Provide the (X, Y) coordinate of the cell's center where the given text is located.  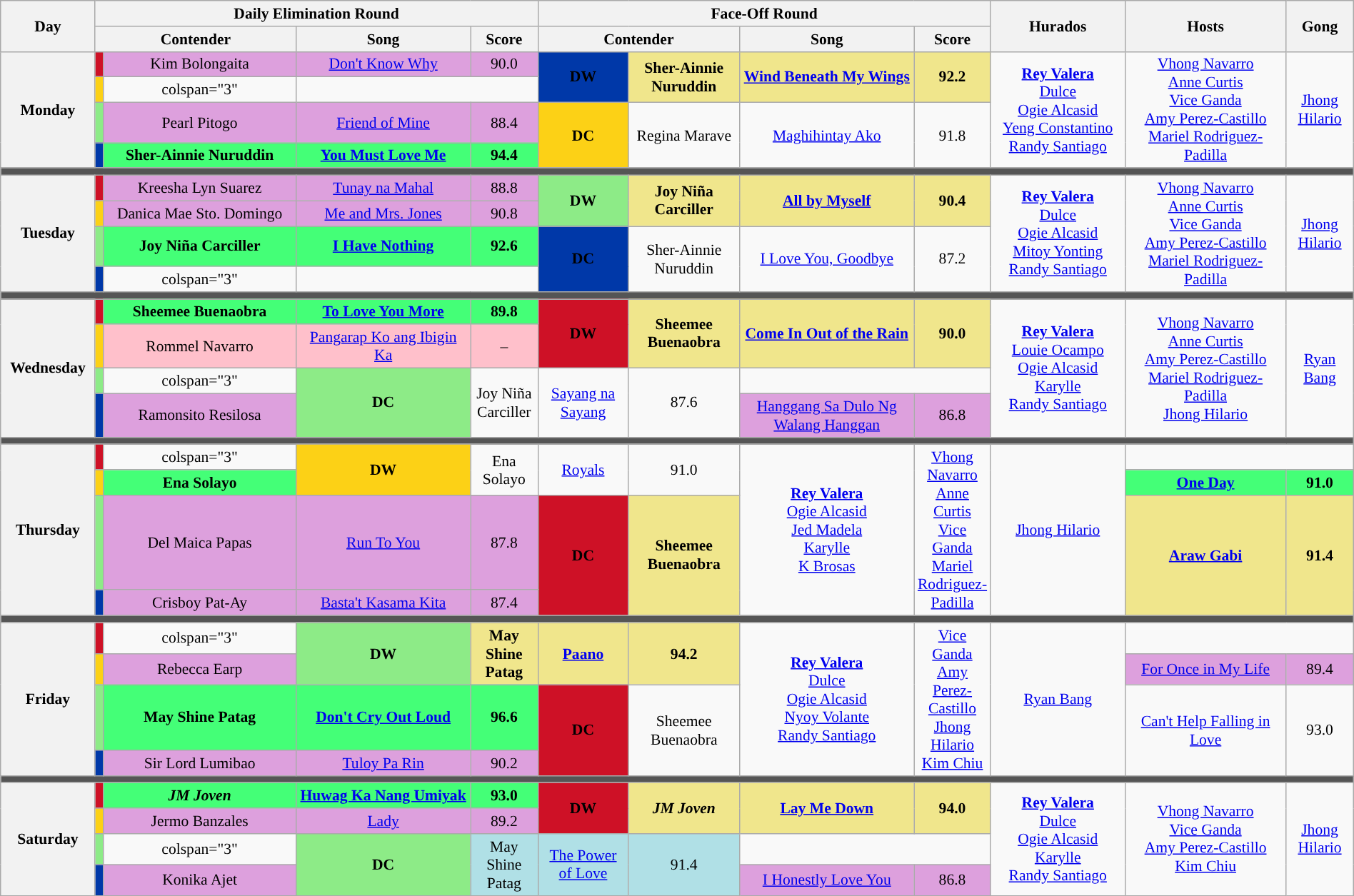
88.8 (504, 188)
Tuloy Pa Rin (383, 763)
92.6 (504, 246)
Vhong NavarroAnne CurtisVice GandaMariel Rodriguez-Padilla (953, 530)
89.2 (504, 821)
Run To You (383, 543)
One Day (1205, 483)
94.4 (504, 156)
Sayang na Sayang (583, 403)
Rey ValeraDulceOgie AlcasidYeng ConstantinoRandy Santiago (1058, 110)
Tuesday (48, 234)
Araw Gabi (1205, 555)
92.2 (953, 77)
I Have Nothing (383, 246)
88.4 (504, 123)
Hosts (1205, 26)
Hurados (1058, 26)
Danica Mae Sto. Domingo (199, 213)
Del Maica Papas (199, 543)
Basta't Kasama Kita (383, 603)
Regina Marave (684, 136)
Come In Out of the Rain (827, 334)
90.2 (504, 763)
Me and Mrs. Jones (383, 213)
Rey ValeraDulceOgie AlcasidKarylleRandy Santiago (1058, 840)
Rommel Navarro (199, 347)
Friday (48, 699)
I Love You, Goodbye (827, 259)
Pearl Pitogo (199, 123)
Rebecca Earp (199, 670)
94.2 (684, 654)
Don't Cry Out Loud (383, 718)
Rey ValeraDulceOgie AlcasidMitoy YontingRandy Santiago (1058, 234)
‒ (504, 347)
All by Myself (827, 201)
Friend of Mine (383, 123)
Rey ValeraOgie AlcasidJed MadelaKarylleK Brosas (827, 530)
Wind Beneath My Wings (827, 77)
Lay Me Down (827, 808)
89.4 (1320, 670)
The Power of Love (583, 865)
Kim Bolongaita (199, 64)
Day (48, 26)
I Honestly Love You (827, 880)
Lady (383, 821)
96.6 (504, 718)
Rey ValeraLouie OcampoOgie AlcasidKarylleRandy Santiago (1058, 368)
Crisboy Pat-Ay (199, 603)
Ramonsito Resilosa (199, 416)
Gong (1320, 26)
Konika Ajet (199, 880)
94.0 (953, 808)
89.8 (504, 312)
To Love You More (383, 312)
Sir Lord Lumibao (199, 763)
Rey ValeraDulceOgie AlcasidNyoy VolanteRandy Santiago (827, 699)
Thursday (48, 530)
Hanggang Sa Dulo Ng Walang Hanggan (827, 416)
90.4 (953, 201)
Vice GandaAmy Perez-CastilloJhong HilarioKim Chiu (953, 699)
Monday (48, 110)
Face-Off Round (764, 14)
87.8 (504, 543)
87.2 (953, 259)
Maghihintay Ako (827, 136)
For Once in My Life (1205, 670)
Huwag Ka Nang Umiyak (383, 796)
Tunay na Mahal (383, 188)
Don't Know Why (383, 64)
Paano (583, 654)
Royals (583, 470)
Wednesday (48, 368)
87.6 (684, 403)
90.8 (504, 213)
Daily Elimination Round (316, 14)
Pangarap Ko ang Ibigin Ka (383, 347)
Saturday (48, 840)
Vhong NavarroAnne CurtisAmy Perez-CastilloMariel Rodriguez-PadillaJhong Hilario (1205, 368)
Kreesha Lyn Suarez (199, 188)
Vhong NavarroVice GandaAmy Perez-CastilloKim Chiu (1205, 840)
Jermo Banzales (199, 821)
Can't Help Falling in Love (1205, 730)
91.8 (953, 136)
87.4 (504, 603)
You Must Love Me (383, 156)
